Identify which cell holds the provided text, then report its [x, y] central coordinate. 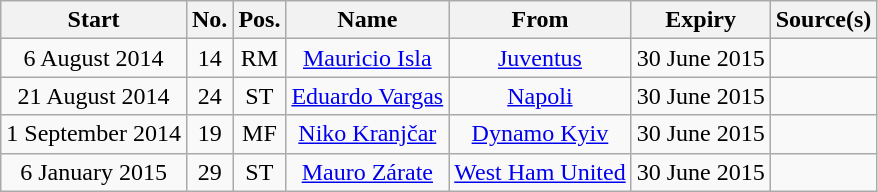
Mauricio Isla [368, 58]
1 September 2014 [94, 134]
From [540, 20]
Eduardo Vargas [368, 96]
Niko Kranjčar [368, 134]
24 [209, 96]
29 [209, 172]
Mauro Zárate [368, 172]
6 January 2015 [94, 172]
Source(s) [824, 20]
21 August 2014 [94, 96]
19 [209, 134]
Dynamo Kyiv [540, 134]
West Ham United [540, 172]
Napoli [540, 96]
Name [368, 20]
RM [260, 58]
No. [209, 20]
6 August 2014 [94, 58]
14 [209, 58]
Expiry [700, 20]
Pos. [260, 20]
Start [94, 20]
MF [260, 134]
Juventus [540, 58]
